Determine the [X, Y] coordinate at the center of the cell enclosing the given text.  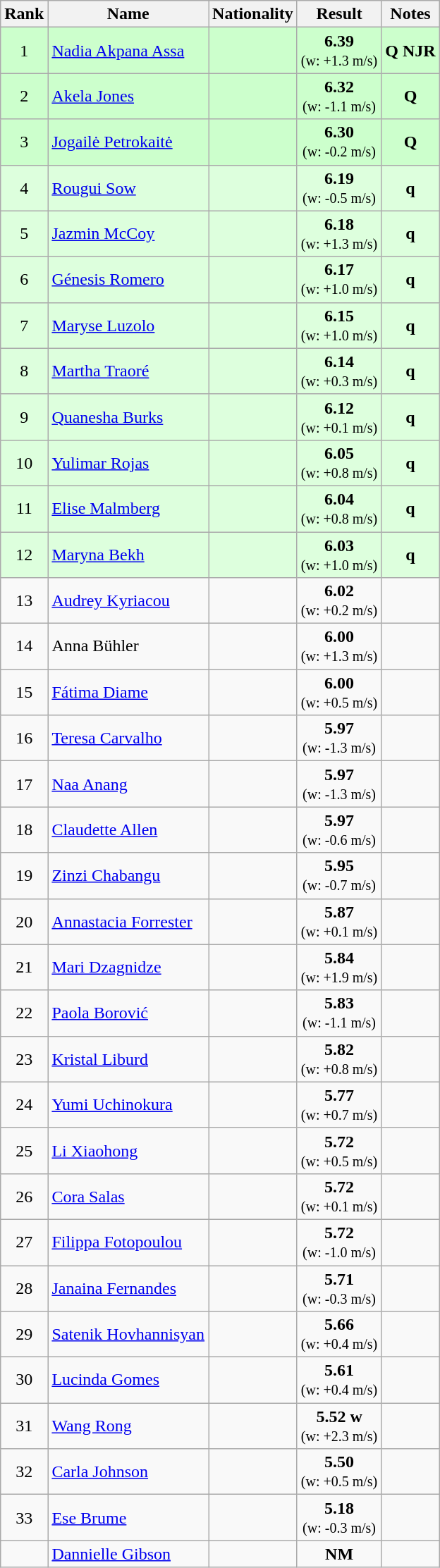
4 [24, 187]
5.87(w: +0.1 m/s) [339, 922]
24 [24, 1105]
26 [24, 1197]
6.02(w: +0.2 m/s) [339, 600]
Ese Brume [128, 1518]
Elise Malmberg [128, 509]
8 [24, 371]
5.84(w: +1.9 m/s) [339, 967]
28 [24, 1288]
32 [24, 1471]
Cora Salas [128, 1197]
Martha Traoré [128, 371]
Quanesha Burks [128, 417]
5.18(w: -0.3 m/s) [339, 1518]
Maryse Luzolo [128, 326]
25 [24, 1150]
22 [24, 1013]
Lucinda Gomes [128, 1380]
Result [339, 14]
Wang Rong [128, 1426]
Q NJR [410, 51]
30 [24, 1380]
5.72(w: -1.0 m/s) [339, 1242]
Anna Bühler [128, 647]
5.72(w: +0.1 m/s) [339, 1197]
Satenik Hovhannisyan [128, 1335]
29 [24, 1335]
Yumi Uchinokura [128, 1105]
5.61(w: +0.4 m/s) [339, 1380]
6.00(w: +1.3 m/s) [339, 647]
Maryna Bekh [128, 554]
13 [24, 600]
Teresa Carvalho [128, 739]
Name [128, 14]
10 [24, 462]
11 [24, 509]
6.17(w: +1.0 m/s) [339, 279]
15 [24, 692]
Dannielle Gibson [128, 1554]
Claudette Allen [128, 830]
17 [24, 784]
Rank [24, 14]
5.97(w: -0.6 m/s) [339, 830]
5.83(w: -1.1 m/s) [339, 1013]
5.77(w: +0.7 m/s) [339, 1105]
Li Xiaohong [128, 1150]
21 [24, 967]
6.18(w: +1.3 m/s) [339, 234]
Carla Johnson [128, 1471]
Jazmin McCoy [128, 234]
6.03(w: +1.0 m/s) [339, 554]
Génesis Romero [128, 279]
Akela Jones [128, 96]
5.52 w(w: +2.3 m/s) [339, 1426]
Audrey Kyriacou [128, 600]
20 [24, 922]
3 [24, 142]
1 [24, 51]
6 [24, 279]
9 [24, 417]
Paola Borović [128, 1013]
6.19(w: -0.5 m/s) [339, 187]
6.15(w: +1.0 m/s) [339, 326]
Janaina Fernandes [128, 1288]
Yulimar Rojas [128, 462]
6.04(w: +0.8 m/s) [339, 509]
Filippa Fotopoulou [128, 1242]
Zinzi Chabangu [128, 875]
14 [24, 647]
5.66(w: +0.4 m/s) [339, 1335]
Nadia Akpana Assa [128, 51]
Rougui Sow [128, 187]
Notes [410, 14]
19 [24, 875]
31 [24, 1426]
Naa Anang [128, 784]
6.00(w: +0.5 m/s) [339, 692]
33 [24, 1518]
6.32(w: -1.1 m/s) [339, 96]
6.05(w: +0.8 m/s) [339, 462]
7 [24, 326]
NM [339, 1554]
23 [24, 1058]
5.95(w: -0.7 m/s) [339, 875]
6.39(w: +1.3 m/s) [339, 51]
12 [24, 554]
Kristal Liburd [128, 1058]
Jogailė Petrokaitė [128, 142]
5 [24, 234]
Annastacia Forrester [128, 922]
16 [24, 739]
Mari Dzagnidze [128, 967]
Nationality [253, 14]
5.82(w: +0.8 m/s) [339, 1058]
6.12(w: +0.1 m/s) [339, 417]
6.14(w: +0.3 m/s) [339, 371]
6.30(w: -0.2 m/s) [339, 142]
5.71(w: -0.3 m/s) [339, 1288]
5.50(w: +0.5 m/s) [339, 1471]
2 [24, 96]
5.72(w: +0.5 m/s) [339, 1150]
18 [24, 830]
27 [24, 1242]
Fátima Diame [128, 692]
